Locate the cell with the specified text and output its [X, Y] center coordinate. 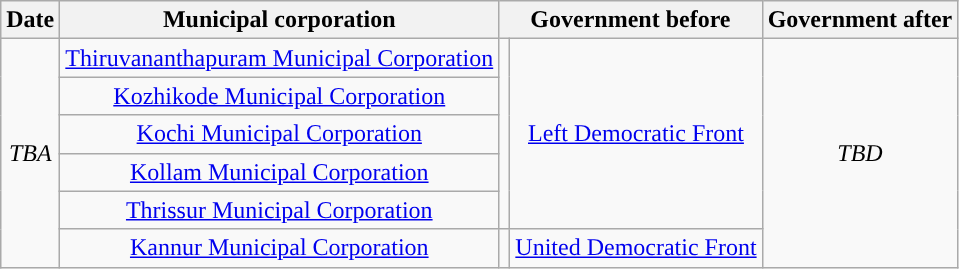
Kannur Municipal Corporation [280, 248]
Date [30, 20]
Government before [630, 20]
TBD [860, 153]
Thrissur Municipal Corporation [280, 210]
Kozhikode Municipal Corporation [280, 96]
Municipal corporation [280, 20]
Kochi Municipal Corporation [280, 134]
TBA [30, 153]
Thiruvananthapuram Municipal Corporation [280, 58]
Kollam Municipal Corporation [280, 172]
Government after [860, 20]
United Democratic Front [636, 248]
Left Democratic Front [636, 134]
